Scan for the cell matching the given text and deliver its (X, Y) coordinate at center. 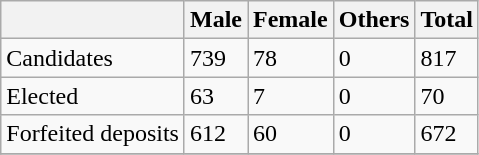
Male (216, 20)
Female (291, 20)
Total (447, 20)
78 (291, 58)
817 (447, 58)
672 (447, 134)
63 (216, 96)
70 (447, 96)
612 (216, 134)
Forfeited deposits (93, 134)
60 (291, 134)
Elected (93, 96)
Others (374, 20)
7 (291, 96)
Candidates (93, 58)
739 (216, 58)
